Scan for the cell matching the given text and deliver its (X, Y) coordinate at center. 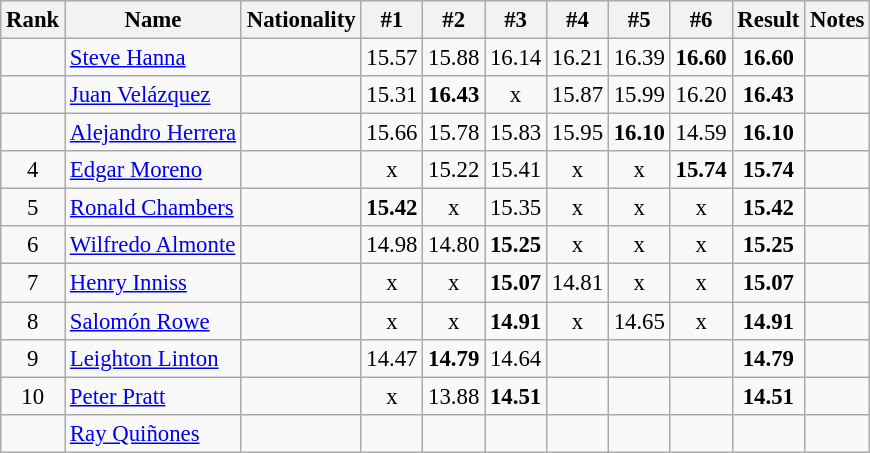
14.98 (392, 245)
15.57 (392, 58)
14.81 (577, 283)
Edgar Moreno (154, 170)
15.88 (454, 58)
16.20 (701, 95)
7 (33, 283)
Henry Inniss (154, 283)
Nationality (300, 20)
15.31 (392, 95)
Ronald Chambers (154, 208)
Notes (838, 20)
Result (768, 20)
#2 (454, 20)
6 (33, 245)
15.95 (577, 133)
15.41 (516, 170)
14.80 (454, 245)
15.83 (516, 133)
14.59 (701, 133)
16.21 (577, 58)
Leighton Linton (154, 358)
16.39 (639, 58)
14.64 (516, 358)
15.35 (516, 208)
#5 (639, 20)
Alejandro Herrera (154, 133)
15.66 (392, 133)
14.65 (639, 321)
15.87 (577, 95)
Steve Hanna (154, 58)
14.47 (392, 358)
#6 (701, 20)
15.22 (454, 170)
Name (154, 20)
4 (33, 170)
Ray Quiñones (154, 433)
13.88 (454, 396)
Peter Pratt (154, 396)
16.14 (516, 58)
#4 (577, 20)
10 (33, 396)
#3 (516, 20)
9 (33, 358)
15.99 (639, 95)
Rank (33, 20)
15.78 (454, 133)
#1 (392, 20)
Salomón Rowe (154, 321)
8 (33, 321)
Wilfredo Almonte (154, 245)
Juan Velázquez (154, 95)
5 (33, 208)
